Detect which cell encompasses the target text, then output its (X, Y) center coordinate. 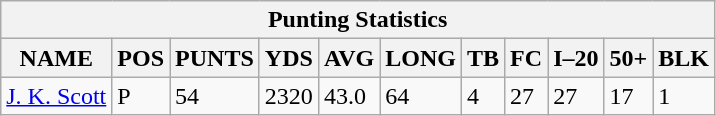
2320 (288, 96)
64 (421, 96)
TB (482, 58)
17 (628, 96)
50+ (628, 58)
YDS (288, 58)
Punting Statistics (358, 20)
1 (684, 96)
P (141, 96)
54 (215, 96)
I–20 (576, 58)
PUNTS (215, 58)
POS (141, 58)
J. K. Scott (56, 96)
LONG (421, 58)
BLK (684, 58)
AVG (348, 58)
43.0 (348, 96)
4 (482, 96)
FC (526, 58)
NAME (56, 58)
